Pinpoint the cell where the given text exists, returning its [X, Y] midpoint coordinate. 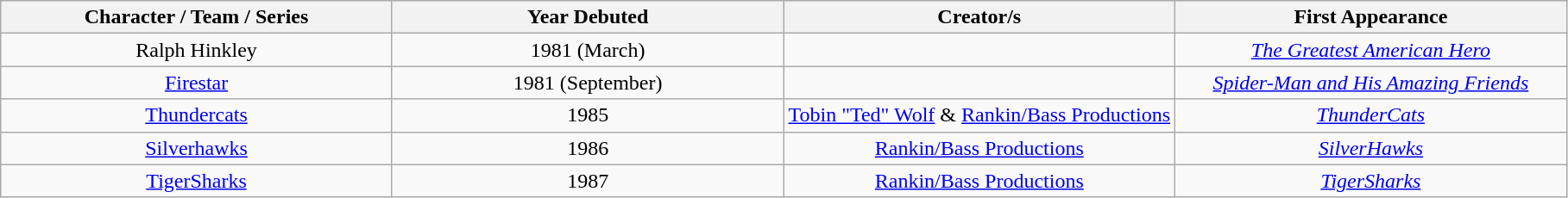
Character / Team / Series [197, 17]
Tobin "Ted" Wolf & Rankin/Bass Productions [979, 115]
1981 (September) [588, 83]
Year Debuted [588, 17]
ThunderCats [1371, 115]
The Greatest American Hero [1371, 50]
Thundercats [197, 115]
First Appearance [1371, 17]
Ralph Hinkley [197, 50]
Creator/s [979, 17]
Silverhawks [197, 148]
Spider-Man and His Amazing Friends [1371, 83]
Firestar [197, 83]
1987 [588, 181]
1986 [588, 148]
SilverHawks [1371, 148]
1981 (March) [588, 50]
1985 [588, 115]
